Return (x, y) of the center of cell containing provided text 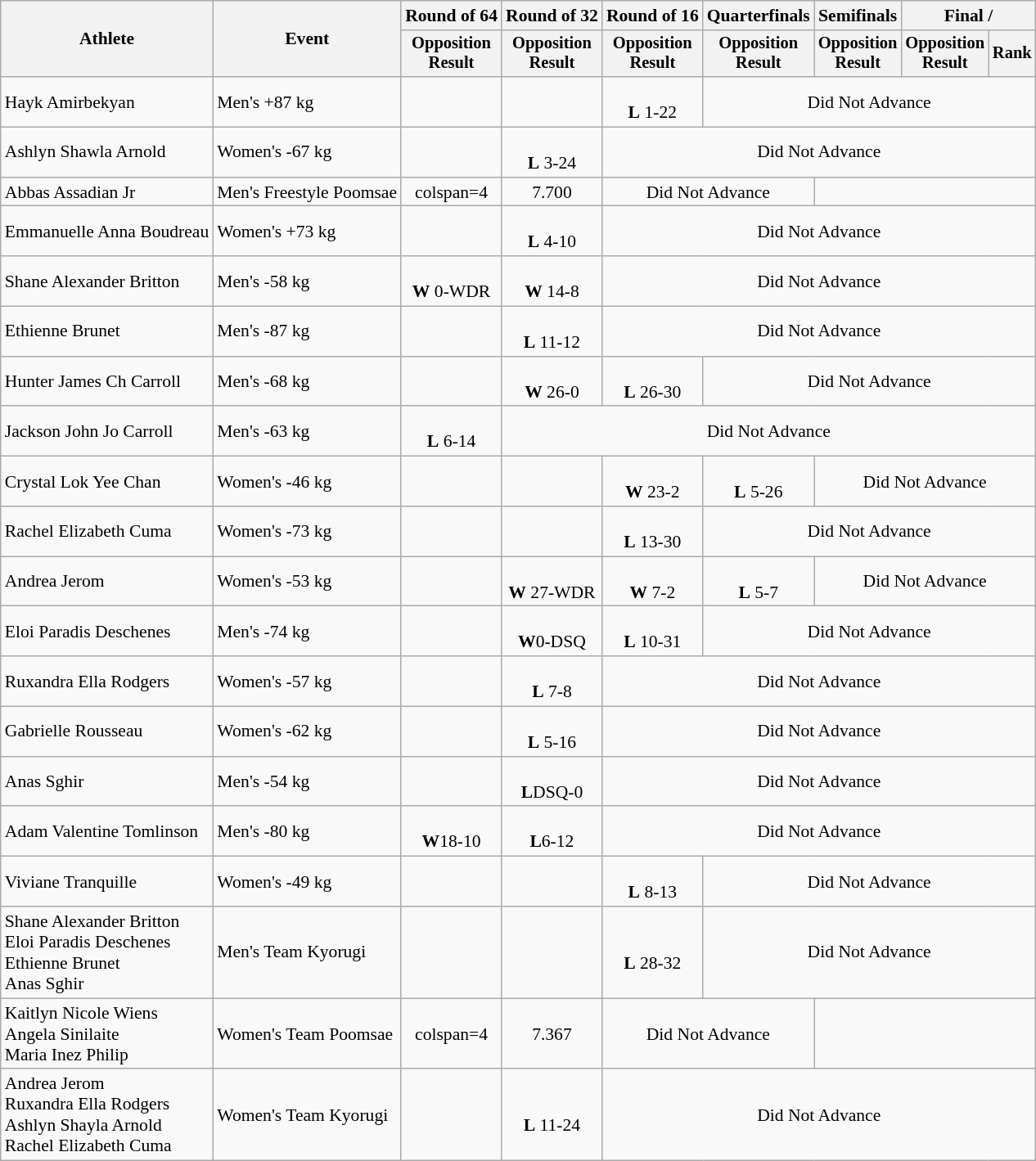
W 7-2 (653, 581)
Men's -58 kg (307, 281)
Event (307, 39)
Hunter James Ch Carroll (107, 381)
L 13-30 (653, 532)
7.367 (552, 1034)
Women's -62 kg (307, 731)
Shane Alexander Britton (107, 281)
Gabrielle Rousseau (107, 731)
Women's -49 kg (307, 882)
L 4-10 (552, 231)
Women's -57 kg (307, 681)
L 5-7 (759, 581)
W 23-2 (653, 481)
Quarterfinals (759, 16)
L 5-26 (759, 481)
L 5-16 (552, 731)
L 11-12 (552, 332)
Shane Alexander BrittonEloi Paradis DeschenesEthienne BrunetAnas Sghir (107, 952)
Ashlyn Shawla Arnold (107, 152)
Eloi Paradis Deschenes (107, 632)
Women's -73 kg (307, 532)
Men's Freestyle Poomsae (307, 192)
L6-12 (552, 831)
L 10-31 (653, 632)
Adam Valentine Tomlinson (107, 831)
Men's +87 kg (307, 101)
Ethienne Brunet (107, 332)
L 1-22 (653, 101)
Men's -80 kg (307, 831)
Women's -53 kg (307, 581)
Kaitlyn Nicole WiensAngela SinilaiteMaria Inez Philip (107, 1034)
Rachel Elizabeth Cuma (107, 532)
W 26-0 (552, 381)
W18-10 (452, 831)
Crystal Lok Yee Chan (107, 481)
Jackson John Jo Carroll (107, 432)
L 7-8 (552, 681)
Andrea JeromRuxandra Ella RodgersAshlyn Shayla ArnoldRachel Elizabeth Cuma (107, 1115)
Semifinals (858, 16)
Men's -74 kg (307, 632)
Ruxandra Ella Rodgers (107, 681)
Women's +73 kg (307, 231)
L 28-32 (653, 952)
L 11-24 (552, 1115)
L 26-30 (653, 381)
Round of 32 (552, 16)
Women's -46 kg (307, 481)
Men's -63 kg (307, 432)
W 27-WDR (552, 581)
7.700 (552, 192)
Women's -67 kg (307, 152)
Women's Team Kyorugi (307, 1115)
Round of 16 (653, 16)
Final / (968, 16)
Women's Team Poomsae (307, 1034)
LDSQ-0 (552, 782)
Hayk Amirbekyan (107, 101)
Viviane Tranquille (107, 882)
L 8-13 (653, 882)
Abbas Assadian Jr (107, 192)
W0-DSQ (552, 632)
L 6-14 (452, 432)
Men's -87 kg (307, 332)
Round of 64 (452, 16)
Men's Team Kyorugi (307, 952)
Anas Sghir (107, 782)
W 14-8 (552, 281)
L 3-24 (552, 152)
Rank (1012, 54)
Men's -54 kg (307, 782)
Athlete (107, 39)
W 0-WDR (452, 281)
Andrea Jerom (107, 581)
Men's -68 kg (307, 381)
Emmanuelle Anna Boudreau (107, 231)
